Return the [x, y] coordinate for the center point of the cell that contains the specified text.  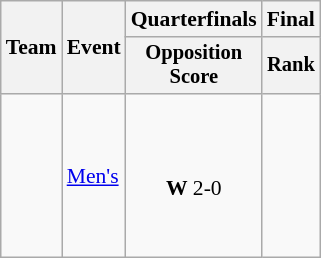
Team [32, 48]
Final [291, 19]
W 2-0 [194, 176]
Rank [291, 66]
Men's [94, 176]
OppositionScore [194, 66]
Event [94, 48]
Quarterfinals [194, 19]
